Capture the cell that displays the provided text and extract its [X, Y] central coordinate. 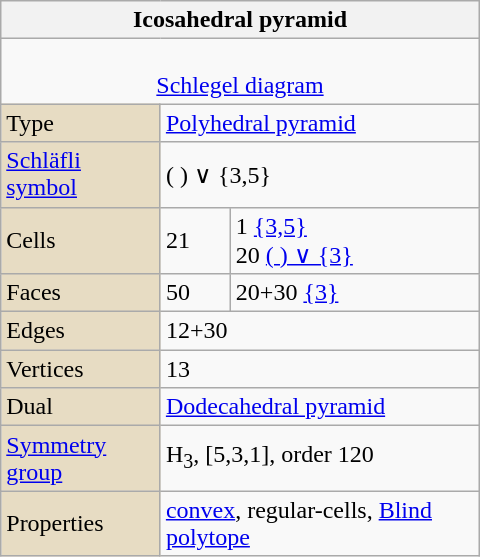
Vertices [81, 369]
H3, [5,3,1], order 120 [320, 458]
Dodecahedral pyramid [320, 407]
Schläfli symbol [81, 174]
Edges [81, 331]
13 [320, 369]
Symmetry group [81, 458]
1 {3,5} 20 ( ) ∨ {3} [354, 240]
Icosahedral pyramid [240, 20]
( ) ∨ {3,5} [320, 174]
21 [195, 240]
Schlegel diagram [240, 72]
Properties [81, 524]
50 [195, 293]
20+30 {3} [354, 293]
12+30 [320, 331]
Type [81, 123]
Cells [81, 240]
Polyhedral pyramid [320, 123]
convex, regular-cells, Blind polytope [320, 524]
Faces [81, 293]
Dual [81, 407]
